From the cell containing the given text, extract its center point as [X, Y] coordinate. 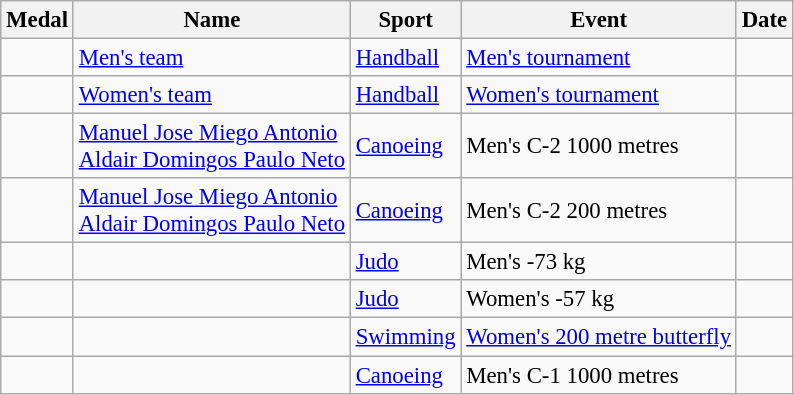
Sport [406, 20]
Date [764, 20]
Women's 200 metre butterfly [598, 337]
Swimming [406, 337]
Women's -57 kg [598, 299]
Men's -73 kg [598, 262]
Name [212, 20]
Men's C-1 1000 metres [598, 375]
Men's C-2 200 metres [598, 210]
Men's tournament [598, 58]
Event [598, 20]
Men's team [212, 58]
Men's C-2 1000 metres [598, 146]
Women's tournament [598, 95]
Women's team [212, 95]
Medal [38, 20]
